Capture the cell that displays the provided text and extract its [x, y] central coordinate. 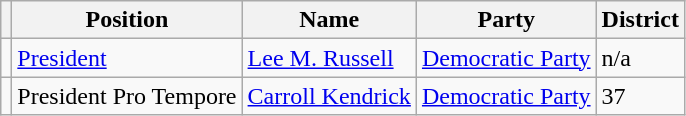
President [127, 58]
n/a [640, 58]
Position [127, 20]
Carroll Kendrick [329, 96]
Name [329, 20]
37 [640, 96]
District [640, 20]
President Pro Tempore [127, 96]
Party [506, 20]
Lee M. Russell [329, 58]
